Provide the [x, y] coordinate of the cell's center where the given text is located.  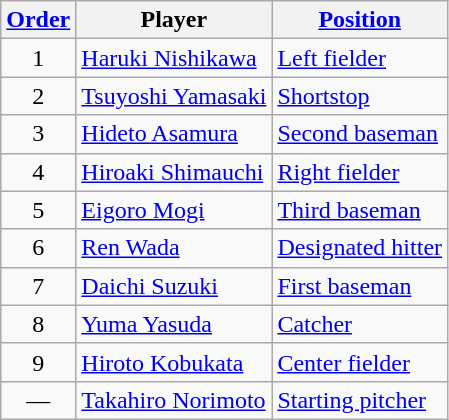
Right fielder [360, 172]
3 [38, 134]
6 [38, 248]
Ren Wada [174, 248]
Starting pitcher [360, 400]
First baseman [360, 286]
Designated hitter [360, 248]
9 [38, 362]
Left fielder [360, 58]
Haruki Nishikawa [174, 58]
Catcher [360, 324]
7 [38, 286]
Tsuyoshi Yamasaki [174, 96]
Player [174, 20]
— [38, 400]
Hiroaki Shimauchi [174, 172]
2 [38, 96]
Position [360, 20]
Eigoro Mogi [174, 210]
Third baseman [360, 210]
Second baseman [360, 134]
Hideto Asamura [174, 134]
Order [38, 20]
Hiroto Kobukata [174, 362]
1 [38, 58]
Center fielder [360, 362]
Daichi Suzuki [174, 286]
4 [38, 172]
Yuma Yasuda [174, 324]
5 [38, 210]
Takahiro Norimoto [174, 400]
Shortstop [360, 96]
8 [38, 324]
